Identify which cell holds the provided text, then report its (x, y) central coordinate. 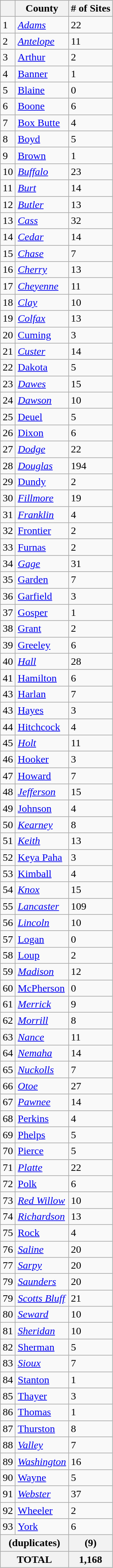
54 (8, 890)
Boone (42, 106)
Nemaha (42, 1053)
93 (8, 1527)
17 (8, 286)
92 (8, 1510)
Colfax (42, 319)
Keya Paha (42, 857)
59 (8, 971)
51 (8, 841)
44 (8, 727)
40 (8, 661)
Morrill (42, 1021)
County (42, 9)
26 (8, 433)
91 (8, 1494)
66 (8, 1086)
61 (8, 1004)
60 (8, 988)
Stanton (42, 1380)
Dawson (42, 400)
Clay (42, 302)
81 (8, 1331)
84 (8, 1380)
53 (8, 874)
Hitchcock (42, 727)
Deuel (42, 416)
Pawnee (42, 1102)
Washington (42, 1461)
48 (8, 792)
Antelope (42, 41)
# of Sites (90, 9)
(duplicates) (34, 1543)
Dakota (42, 368)
69 (8, 1135)
64 (8, 1053)
85 (8, 1396)
Dodge (42, 449)
Sioux (42, 1363)
Nance (42, 1037)
77 (8, 1266)
Grant (42, 629)
Seward (42, 1315)
Saunders (42, 1282)
Cherry (42, 270)
McPherson (42, 988)
25 (8, 416)
Boyd (42, 139)
Phelps (42, 1135)
29 (8, 482)
30 (8, 498)
Furnas (42, 547)
Dundy (42, 482)
Blaine (42, 90)
Polk (42, 1184)
Dixon (42, 433)
75 (8, 1233)
Loup (42, 955)
65 (8, 1070)
Richardson (42, 1216)
38 (8, 629)
76 (8, 1249)
56 (8, 923)
Madison (42, 971)
33 (8, 547)
68 (8, 1119)
TOTAL (34, 1559)
Pierce (42, 1151)
Perkins (42, 1119)
Sherman (42, 1347)
1,168 (90, 1559)
194 (90, 465)
47 (8, 776)
Greeley (42, 645)
Box Butte (42, 123)
87 (8, 1429)
Hamilton (42, 678)
Cheyenne (42, 286)
73 (8, 1200)
Otoe (42, 1086)
Adams (42, 25)
York (42, 1527)
Lancaster (42, 906)
Kearney (42, 825)
70 (8, 1151)
Cass (42, 221)
Keith (42, 841)
58 (8, 955)
Harlan (42, 694)
67 (8, 1102)
18 (8, 302)
Merrick (42, 1004)
Buffalo (42, 172)
80 (8, 1315)
63 (8, 1037)
Scotts Bluff (42, 1298)
Sarpy (42, 1266)
Johnson (42, 808)
Saline (42, 1249)
Hall (42, 661)
41 (8, 678)
Cedar (42, 237)
82 (8, 1347)
Butler (42, 205)
83 (8, 1363)
90 (8, 1478)
Holt (42, 743)
72 (8, 1184)
Platte (42, 1167)
Wayne (42, 1478)
86 (8, 1412)
46 (8, 760)
Garfield (42, 596)
Thurston (42, 1429)
Red Willow (42, 1200)
Thomas (42, 1412)
Chase (42, 253)
35 (8, 580)
Logan (42, 939)
Gosper (42, 612)
89 (8, 1461)
Knox (42, 890)
Banner (42, 74)
Cuming (42, 335)
Franklin (42, 515)
Howard (42, 776)
Gage (42, 564)
Hayes (42, 710)
Frontier (42, 531)
36 (8, 596)
Hooker (42, 760)
Nuckolls (42, 1070)
71 (8, 1167)
Fillmore (42, 498)
Jefferson (42, 792)
(9) (90, 1543)
57 (8, 939)
49 (8, 808)
Lincoln (42, 923)
Burt (42, 188)
88 (8, 1445)
Sheridan (42, 1331)
39 (8, 645)
24 (8, 400)
34 (8, 564)
45 (8, 743)
Kimball (42, 874)
74 (8, 1216)
Arthur (42, 57)
Brown (42, 155)
50 (8, 825)
Rock (42, 1233)
Dawes (42, 384)
Thayer (42, 1396)
Valley (42, 1445)
55 (8, 906)
Garden (42, 580)
Custer (42, 351)
Webster (42, 1494)
109 (90, 906)
52 (8, 857)
Douglas (42, 465)
Wheeler (42, 1510)
62 (8, 1021)
